Extract the (x, y) coordinate from the center of the cell holding the provided text.  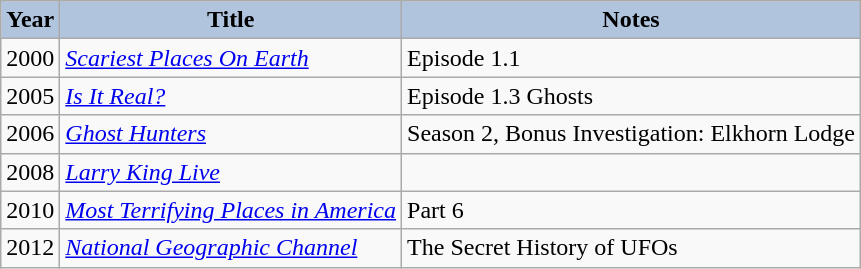
2000 (30, 58)
2006 (30, 134)
2012 (30, 248)
The Secret History of UFOs (632, 248)
2010 (30, 210)
Is It Real? (231, 96)
Season 2, Bonus Investigation: Elkhorn Lodge (632, 134)
Notes (632, 20)
2008 (30, 172)
Ghost Hunters (231, 134)
Title (231, 20)
Most Terrifying Places in America (231, 210)
Episode 1.3 Ghosts (632, 96)
Part 6 (632, 210)
Scariest Places On Earth (231, 58)
Episode 1.1 (632, 58)
Larry King Live (231, 172)
Year (30, 20)
2005 (30, 96)
National Geographic Channel (231, 248)
